Extract the [X, Y] coordinate from the center of the cell holding the provided text.  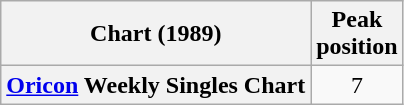
Oricon Weekly Singles Chart [156, 85]
Chart (1989) [156, 34]
7 [357, 85]
Peakposition [357, 34]
